Return the [X, Y] coordinate for the center point of the cell that contains the specified text.  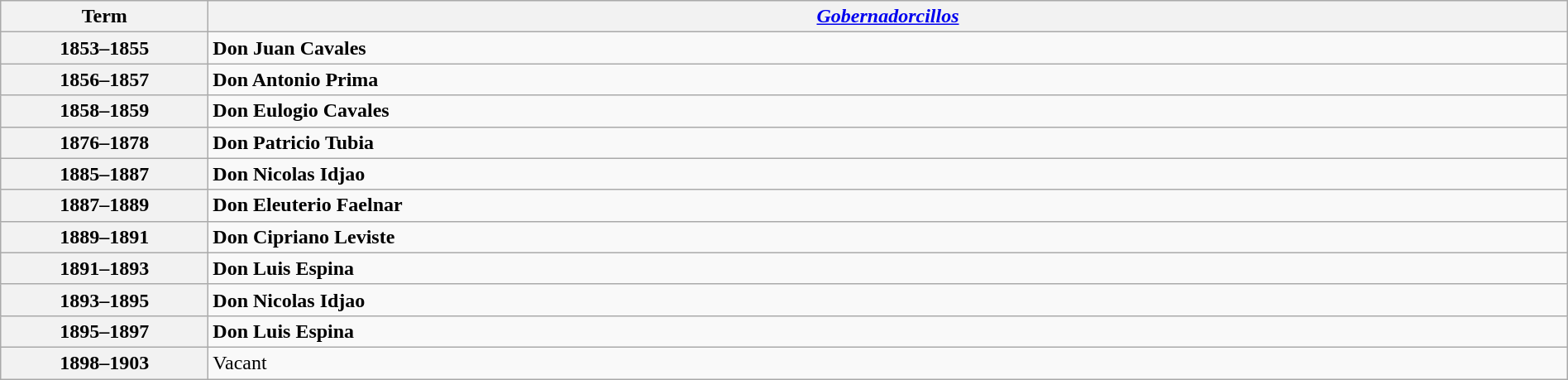
1895–1897 [104, 331]
1856–1857 [104, 79]
Don Cipriano Leviste [888, 237]
Vacant [888, 363]
1893–1895 [104, 300]
Don Juan Cavales [888, 48]
1876–1878 [104, 142]
1898–1903 [104, 363]
1889–1891 [104, 237]
Gobernadorcillos [888, 17]
1891–1893 [104, 268]
Term [104, 17]
Don Eleuterio Faelnar [888, 205]
Don Antonio Prima [888, 79]
1887–1889 [104, 205]
1858–1859 [104, 111]
Don Eulogio Cavales [888, 111]
1885–1887 [104, 174]
Don Patricio Tubia [888, 142]
1853–1855 [104, 48]
